Pinpoint the cell where the given text exists, returning its (x, y) midpoint coordinate. 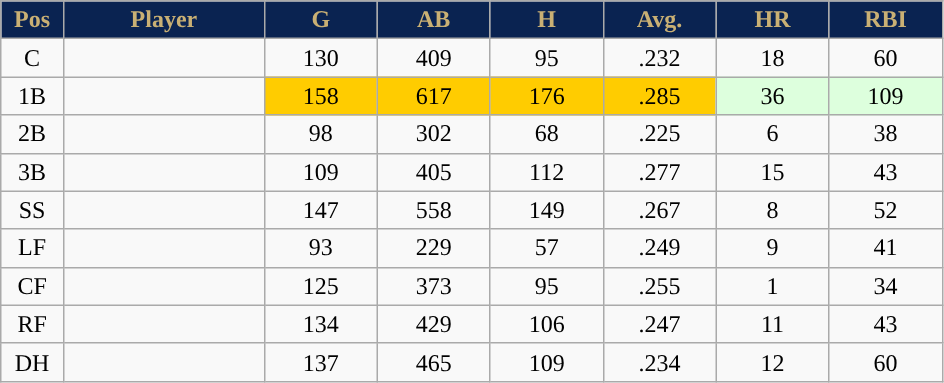
373 (434, 286)
149 (546, 210)
.232 (660, 58)
.267 (660, 210)
8 (772, 210)
52 (886, 210)
302 (434, 134)
AB (434, 20)
.247 (660, 324)
93 (320, 248)
41 (886, 248)
.277 (660, 172)
6 (772, 134)
12 (772, 362)
558 (434, 210)
38 (886, 134)
Pos (32, 20)
112 (546, 172)
HR (772, 20)
RF (32, 324)
106 (546, 324)
176 (546, 96)
Avg. (660, 20)
429 (434, 324)
158 (320, 96)
34 (886, 286)
.285 (660, 96)
98 (320, 134)
.255 (660, 286)
137 (320, 362)
LF (32, 248)
2B (32, 134)
.234 (660, 362)
SS (32, 210)
18 (772, 58)
H (546, 20)
36 (772, 96)
405 (434, 172)
1 (772, 286)
130 (320, 58)
.225 (660, 134)
68 (546, 134)
617 (434, 96)
CF (32, 286)
134 (320, 324)
G (320, 20)
465 (434, 362)
15 (772, 172)
147 (320, 210)
DH (32, 362)
57 (546, 248)
409 (434, 58)
RBI (886, 20)
.249 (660, 248)
3B (32, 172)
229 (434, 248)
C (32, 58)
125 (320, 286)
1B (32, 96)
11 (772, 324)
9 (772, 248)
Player (164, 20)
